From the cell containing the given text, extract its center point as [x, y] coordinate. 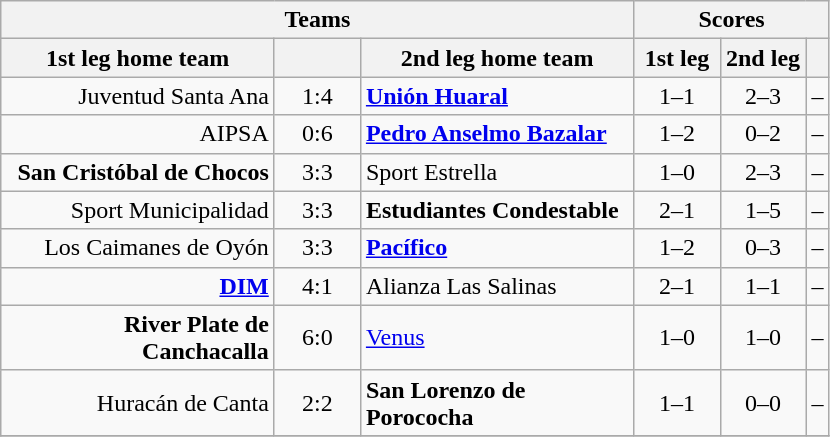
Sport Municipalidad [138, 210]
Sport Estrella [497, 172]
DIM [138, 286]
Venus [497, 338]
2nd leg [763, 58]
River Plate de Canchacalla [138, 338]
San Cristóbal de Chocos [138, 172]
Alianza Las Salinas [497, 286]
Unión Huaral [497, 96]
Huracán de Canta [138, 402]
2:2 [317, 402]
AIPSA [138, 134]
1–5 [763, 210]
6:0 [317, 338]
1st leg [677, 58]
0–3 [763, 248]
1:4 [317, 96]
Los Caimanes de Oyón [138, 248]
Juventud Santa Ana [138, 96]
0:6 [317, 134]
1st leg home team [138, 58]
Pacífico [497, 248]
0–0 [763, 402]
Pedro Anselmo Bazalar [497, 134]
4:1 [317, 286]
Teams [318, 20]
0–2 [763, 134]
San Lorenzo de Porococha [497, 402]
Estudiantes Condestable [497, 210]
2nd leg home team [497, 58]
Scores [732, 20]
